Return the (X, Y) coordinate for the center point of the cell that contains the specified text.  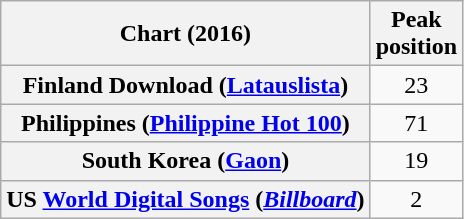
2 (416, 199)
Finland Download (Latauslista) (186, 85)
Chart (2016) (186, 34)
US World Digital Songs (Billboard) (186, 199)
23 (416, 85)
19 (416, 161)
71 (416, 123)
South Korea (Gaon) (186, 161)
Philippines (Philippine Hot 100) (186, 123)
Peakposition (416, 34)
